Provide the [x, y] coordinate of the cell's center where the given text is located.  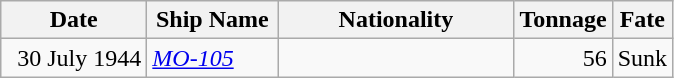
Ship Name [212, 20]
Date [74, 20]
Fate [642, 20]
Tonnage [563, 20]
MO-105 [212, 58]
30 July 1944 [74, 58]
Nationality [396, 20]
Sunk [642, 58]
56 [563, 58]
